Extract the [X, Y] coordinate from the center of the cell holding the provided text.  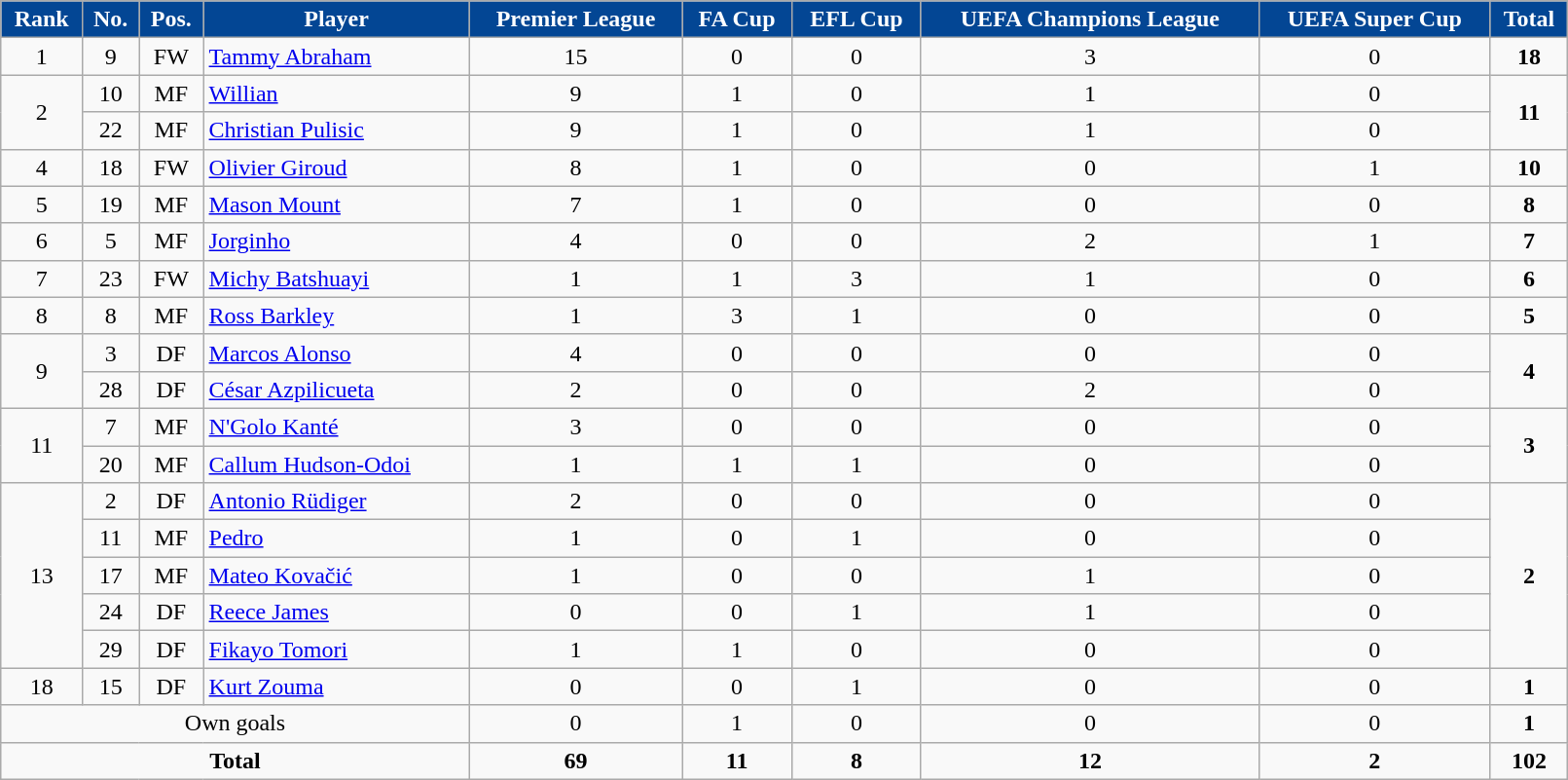
Ross Barkley [337, 316]
Callum Hudson-Odoi [337, 464]
Pos. [171, 19]
Premier League [576, 19]
Kurt Zouma [337, 687]
23 [111, 279]
Antonio Rüdiger [337, 501]
29 [111, 650]
Marcos Alonso [337, 353]
Olivier Giroud [337, 167]
UEFA Champions League [1090, 19]
20 [111, 464]
12 [1090, 761]
Fikayo Tomori [337, 650]
22 [111, 130]
13 [42, 576]
Christian Pulisic [337, 130]
Own goals [236, 724]
Mason Mount [337, 204]
EFL Cup [857, 19]
19 [111, 204]
17 [111, 576]
FA Cup [738, 19]
Willian [337, 93]
Jorginho [337, 241]
24 [111, 613]
Pedro [337, 539]
Tammy Abraham [337, 56]
Rank [42, 19]
Player [337, 19]
Michy Batshuayi [337, 279]
César Azpilicueta [337, 390]
28 [111, 390]
N'Golo Kanté [337, 427]
No. [111, 19]
102 [1529, 761]
UEFA Super Cup [1374, 19]
Mateo Kovačić [337, 576]
69 [576, 761]
Reece James [337, 613]
